Detect which cell encompasses the target text, then output its [X, Y] center coordinate. 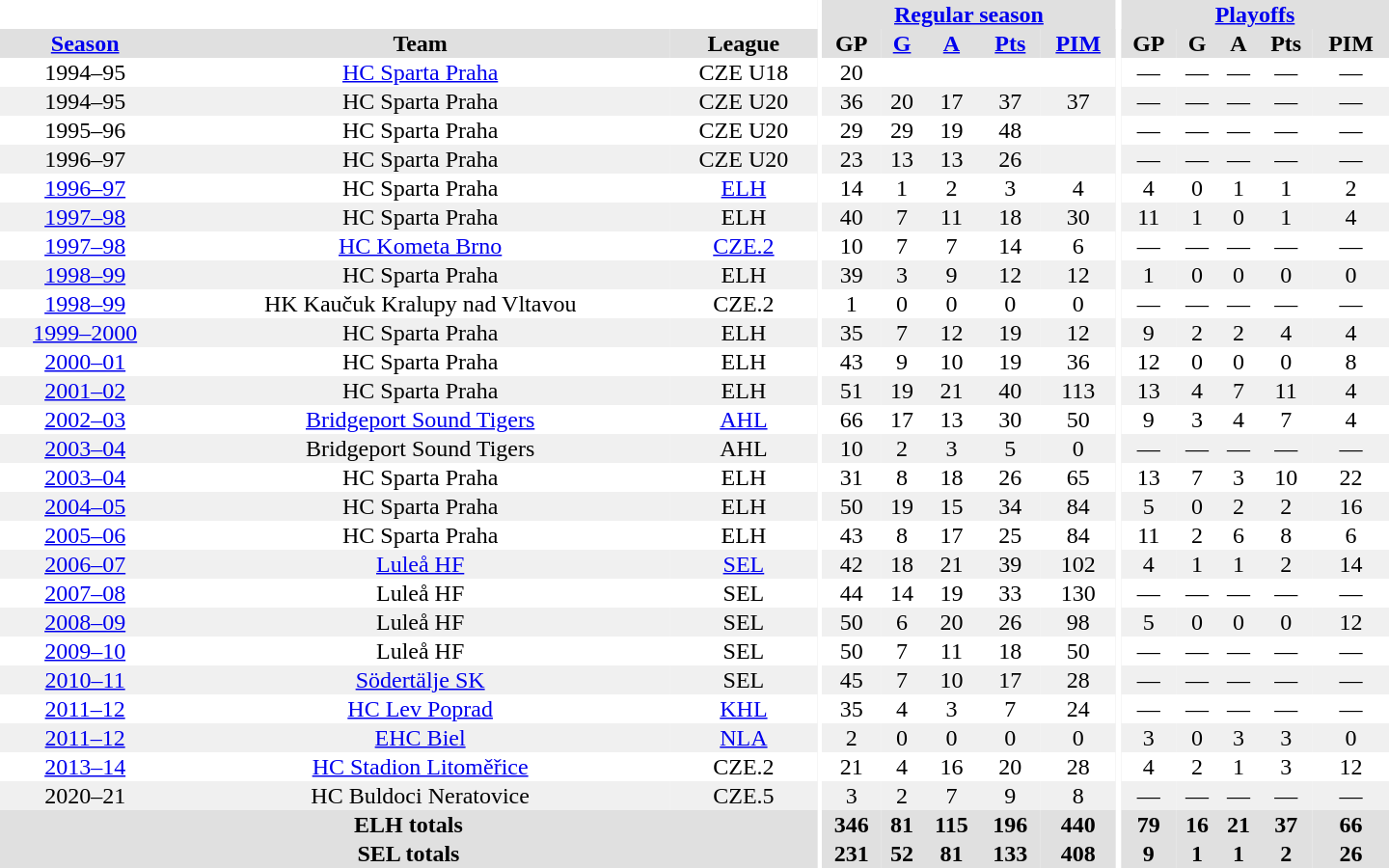
HC Buldoci Neratovice [421, 796]
HC Lev Poprad [421, 709]
2008–09 [85, 622]
1999–2000 [85, 333]
23 [852, 159]
2010–11 [85, 680]
2007–08 [85, 593]
346 [852, 825]
1995–96 [85, 130]
KHL [744, 709]
HC Kometa Brno [421, 246]
79 [1149, 825]
HK Kaučuk Kralupy nad Vltavou [421, 304]
League [744, 43]
Season [85, 43]
33 [1010, 593]
NLA [744, 738]
31 [852, 477]
2009–10 [85, 651]
102 [1078, 564]
2006–07 [85, 564]
EHC Biel [421, 738]
HC Stadion Litoměřice [421, 767]
CZE.5 [744, 796]
130 [1078, 593]
2001–02 [85, 391]
196 [1010, 825]
113 [1078, 391]
133 [1010, 854]
2004–05 [85, 506]
ELH totals [409, 825]
52 [903, 854]
2000–01 [85, 362]
24 [1078, 709]
Playoffs [1255, 14]
2013–14 [85, 767]
Södertälje SK [421, 680]
65 [1078, 477]
231 [852, 854]
Regular season [969, 14]
440 [1078, 825]
2002–03 [85, 420]
34 [1010, 506]
115 [951, 825]
98 [1078, 622]
42 [852, 564]
22 [1350, 477]
408 [1078, 854]
15 [951, 506]
45 [852, 680]
Team [421, 43]
48 [1010, 130]
25 [1010, 535]
44 [852, 593]
CZE U18 [744, 72]
51 [852, 391]
2020–21 [85, 796]
2005–06 [85, 535]
SEL totals [409, 854]
